Locate the cell with the specified text and output its [x, y] center coordinate. 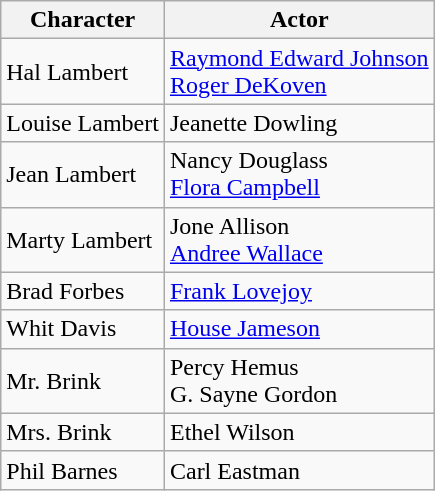
Whit Davis [83, 329]
Phil Barnes [83, 470]
Jean Lambert [83, 174]
Brad Forbes [83, 291]
Louise Lambert [83, 123]
House Jameson [299, 329]
Nancy DouglassFlora Campbell [299, 174]
Marty Lambert [83, 240]
Mr. Brink [83, 380]
Mrs. Brink [83, 432]
Frank Lovejoy [299, 291]
Jone AllisonAndree Wallace [299, 240]
Hal Lambert [83, 72]
Raymond Edward JohnsonRoger DeKoven [299, 72]
Ethel Wilson [299, 432]
Actor [299, 20]
Jeanette Dowling [299, 123]
Character [83, 20]
Percy HemusG. Sayne Gordon [299, 380]
Carl Eastman [299, 470]
